Extract the [x, y] coordinate from the center of the cell holding the provided text.  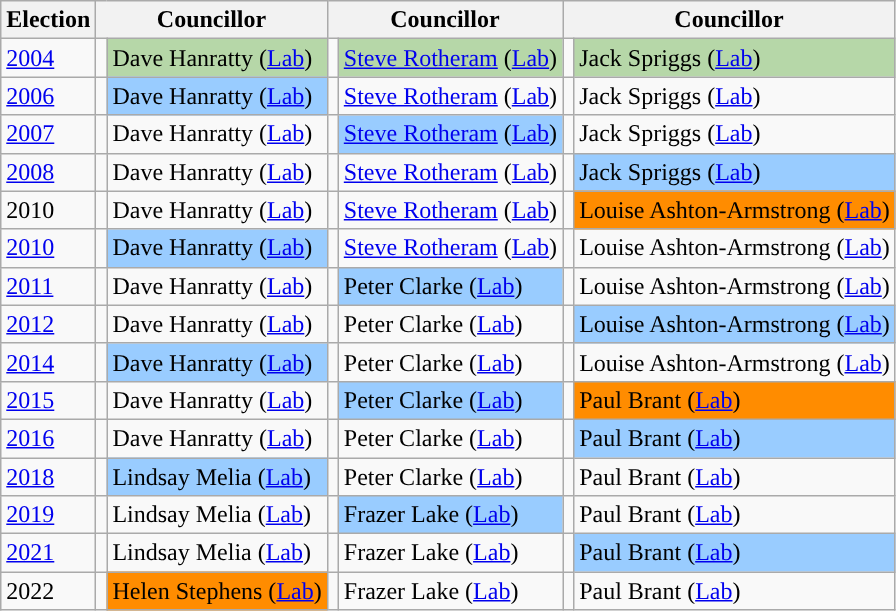
2021 [48, 553]
Helen Stephens (Lab) [217, 591]
2015 [48, 400]
2019 [48, 515]
2011 [48, 286]
2004 [48, 58]
2014 [48, 362]
2022 [48, 591]
2016 [48, 438]
Election [48, 20]
2018 [48, 477]
2012 [48, 324]
2008 [48, 172]
2006 [48, 96]
2007 [48, 134]
